Identify which cell holds the provided text, then report its [x, y] central coordinate. 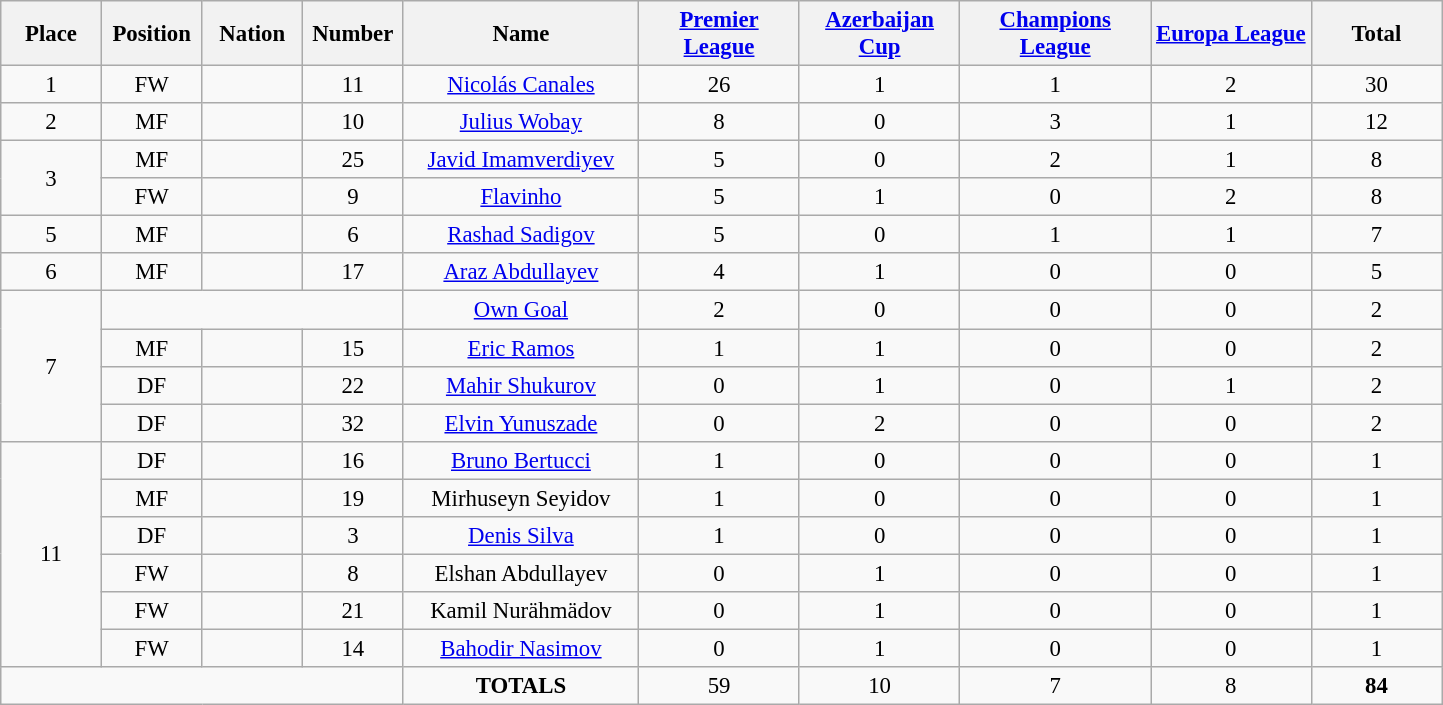
Mahir Shukurov [521, 385]
26 [720, 85]
Denis Silva [521, 536]
30 [1376, 85]
Place [52, 34]
Nation [252, 34]
12 [1376, 122]
Europa League [1230, 34]
Javid Imamverdiyev [521, 160]
19 [354, 498]
Name [521, 34]
Bruno Bertucci [521, 460]
Flavinho [521, 197]
Bahodir Nasimov [521, 648]
Azerbaijan Cup [880, 34]
Number [354, 34]
Elshan Abdullayev [521, 573]
Rashad Sadigov [521, 235]
Araz Abdullayev [521, 273]
Mirhuseyn Seyidov [521, 498]
22 [354, 385]
21 [354, 611]
TOTALS [521, 686]
16 [354, 460]
17 [354, 273]
9 [354, 197]
Own Goal [521, 310]
Premier League [720, 34]
Eric Ramos [521, 348]
Total [1376, 34]
14 [354, 648]
25 [354, 160]
32 [354, 423]
Position [152, 34]
Nicolás Canales [521, 85]
Champions League [1056, 34]
15 [354, 348]
Elvin Yunuszade [521, 423]
Julius Wobay [521, 122]
84 [1376, 686]
59 [720, 686]
4 [720, 273]
Kamil Nurähmädov [521, 611]
